From the cell containing the given text, extract its center point as (x, y) coordinate. 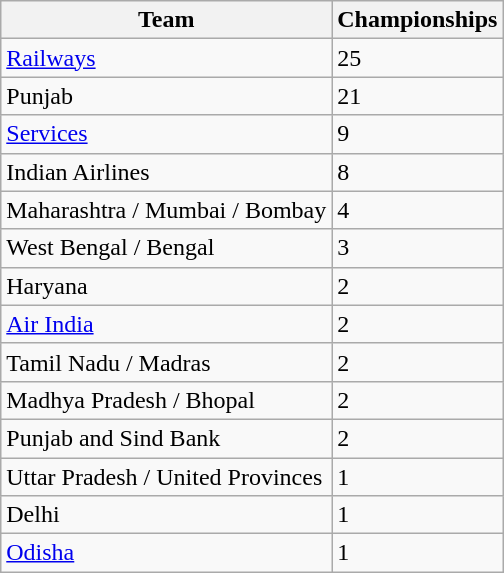
Indian Airlines (166, 172)
Punjab (166, 96)
Haryana (166, 286)
3 (418, 248)
Delhi (166, 515)
9 (418, 134)
4 (418, 210)
Team (166, 20)
Air India (166, 324)
West Bengal / Bengal (166, 248)
Madhya Pradesh / Bhopal (166, 400)
Railways (166, 58)
Championships (418, 20)
25 (418, 58)
Odisha (166, 553)
Services (166, 134)
21 (418, 96)
8 (418, 172)
Tamil Nadu / Madras (166, 362)
Maharashtra / Mumbai / Bombay (166, 210)
Punjab and Sind Bank (166, 438)
Uttar Pradesh / United Provinces (166, 477)
